Locate the cell with the specified text and output its [X, Y] center coordinate. 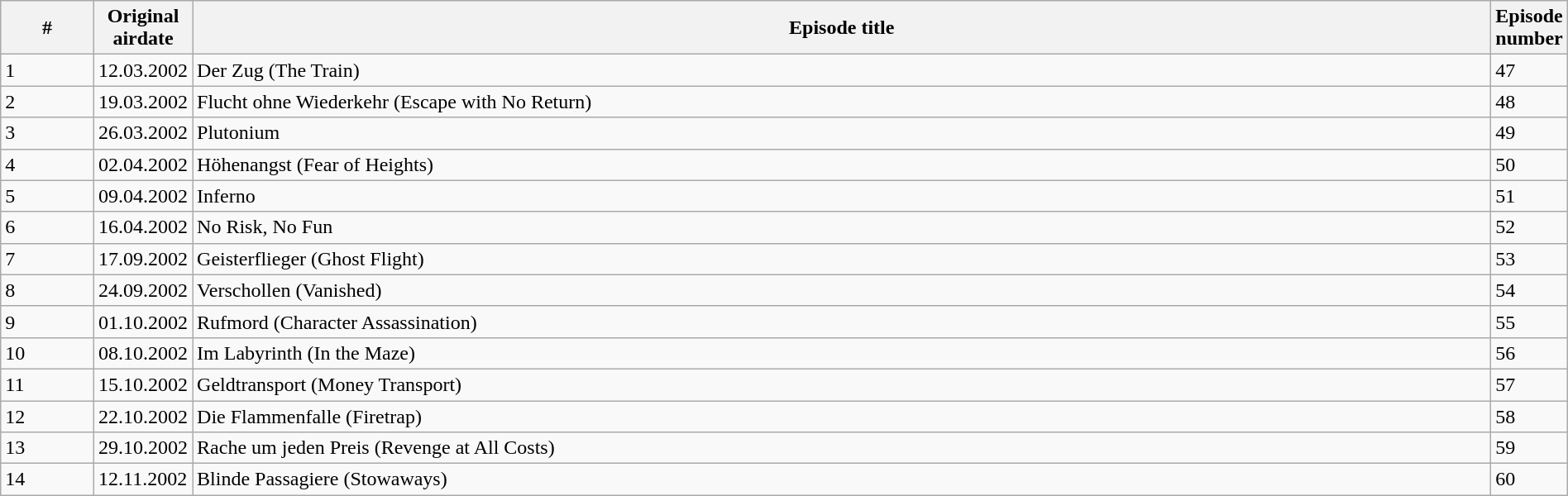
09.04.2002 [144, 196]
51 [1529, 196]
Rufmord (Character Assassination) [842, 322]
5 [48, 196]
50 [1529, 165]
14 [48, 479]
60 [1529, 479]
Original airdate [144, 28]
19.03.2002 [144, 102]
15.10.2002 [144, 384]
55 [1529, 322]
8 [48, 290]
54 [1529, 290]
Rache um jeden Preis (Revenge at All Costs) [842, 448]
53 [1529, 259]
16.04.2002 [144, 227]
Plutonium [842, 133]
02.04.2002 [144, 165]
48 [1529, 102]
24.09.2002 [144, 290]
59 [1529, 448]
10 [48, 353]
9 [48, 322]
Geisterflieger (Ghost Flight) [842, 259]
Der Zug (The Train) [842, 70]
Die Flammenfalle (Firetrap) [842, 416]
26.03.2002 [144, 133]
4 [48, 165]
3 [48, 133]
Geldtransport (Money Transport) [842, 384]
22.10.2002 [144, 416]
01.10.2002 [144, 322]
49 [1529, 133]
Höhenangst (Fear of Heights) [842, 165]
6 [48, 227]
12.03.2002 [144, 70]
Flucht ohne Wiederkehr (Escape with No Return) [842, 102]
Im Labyrinth (In the Maze) [842, 353]
58 [1529, 416]
57 [1529, 384]
13 [48, 448]
08.10.2002 [144, 353]
1 [48, 70]
12.11.2002 [144, 479]
Verschollen (Vanished) [842, 290]
Episode title [842, 28]
7 [48, 259]
No Risk, No Fun [842, 227]
17.09.2002 [144, 259]
56 [1529, 353]
12 [48, 416]
Inferno [842, 196]
11 [48, 384]
# [48, 28]
52 [1529, 227]
47 [1529, 70]
Episode number [1529, 28]
Blinde Passagiere (Stowaways) [842, 479]
29.10.2002 [144, 448]
2 [48, 102]
